For the text-containing cell, return its midpoint in [x, y] coordinate format. 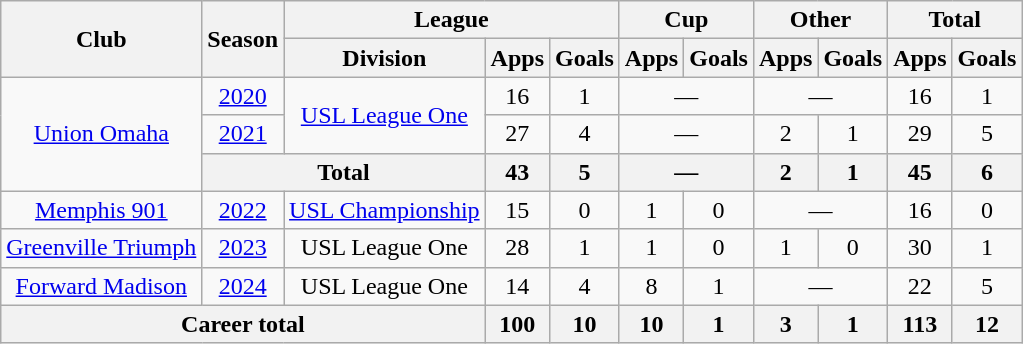
43 [517, 172]
2022 [243, 210]
Club [102, 39]
14 [517, 286]
113 [920, 324]
Greenville Triumph [102, 248]
2021 [243, 134]
2020 [243, 96]
29 [920, 134]
2023 [243, 248]
8 [651, 286]
Division [385, 58]
45 [920, 172]
15 [517, 210]
Season [243, 39]
12 [987, 324]
Career total [243, 324]
6 [987, 172]
Forward Madison [102, 286]
100 [517, 324]
Memphis 901 [102, 210]
Cup [686, 20]
3 [785, 324]
Union Omaha [102, 134]
2024 [243, 286]
22 [920, 286]
League [452, 20]
USL Championship [385, 210]
30 [920, 248]
Other [820, 20]
27 [517, 134]
28 [517, 248]
